Capture the cell that displays the provided text and extract its (x, y) central coordinate. 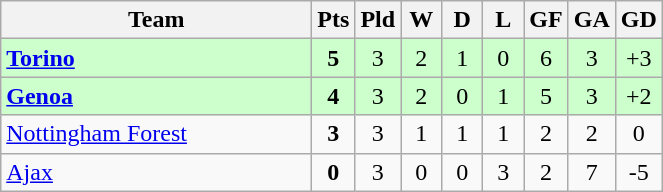
Torino (156, 58)
GF (546, 20)
Pld (378, 20)
6 (546, 58)
-5 (638, 172)
+3 (638, 58)
Genoa (156, 96)
7 (592, 172)
Ajax (156, 172)
Team (156, 20)
Pts (334, 20)
+2 (638, 96)
W (422, 20)
4 (334, 96)
D (462, 20)
L (504, 20)
GD (638, 20)
Nottingham Forest (156, 134)
GA (592, 20)
